Identify which cell holds the provided text, then report its [x, y] central coordinate. 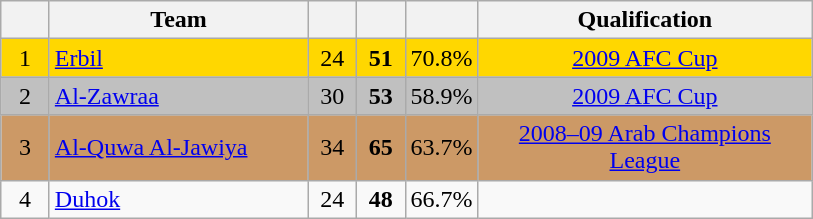
48 [380, 199]
2008–09 Arab Champions League [645, 148]
34 [332, 148]
58.9% [442, 96]
53 [380, 96]
66.7% [442, 199]
Duhok [178, 199]
63.7% [442, 148]
30 [332, 96]
Team [178, 20]
1 [26, 58]
Erbil [178, 58]
3 [26, 148]
Qualification [645, 20]
70.8% [442, 58]
65 [380, 148]
2 [26, 96]
4 [26, 199]
Al-Zawraa [178, 96]
51 [380, 58]
Al-Quwa Al-Jawiya [178, 148]
